Scan for the cell matching the given text and deliver its [x, y] coordinate at center. 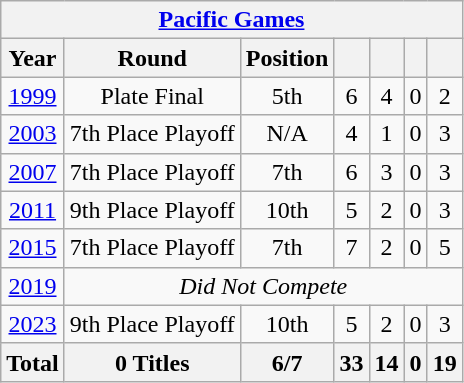
33 [352, 362]
14 [386, 362]
2019 [33, 286]
2023 [33, 324]
2015 [33, 248]
Total [33, 362]
19 [444, 362]
1 [386, 134]
2007 [33, 172]
Plate Final [152, 96]
2003 [33, 134]
5th [287, 96]
7 [352, 248]
2011 [33, 210]
0 Titles [152, 362]
1999 [33, 96]
6/7 [287, 362]
Position [287, 58]
Pacific Games [232, 20]
N/A [287, 134]
Year [33, 58]
Round [152, 58]
Did Not Compete [263, 286]
